Return [X, Y] of the center of cell containing provided text 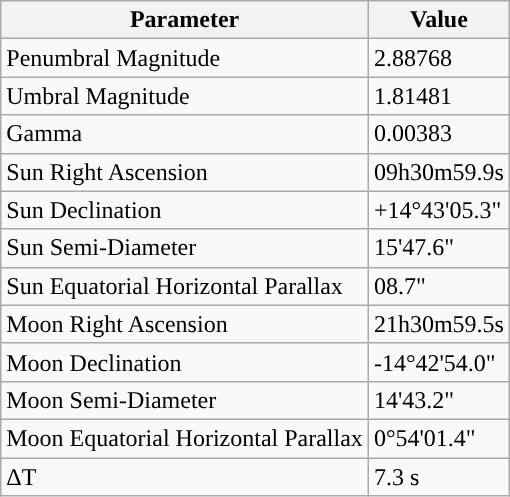
Moon Declination [185, 362]
08.7" [438, 286]
-14°42'54.0" [438, 362]
+14°43'05.3" [438, 210]
2.88768 [438, 58]
ΔT [185, 477]
0°54'01.4" [438, 438]
Moon Equatorial Horizontal Parallax [185, 438]
Penumbral Magnitude [185, 58]
Sun Equatorial Horizontal Parallax [185, 286]
1.81481 [438, 96]
Sun Declination [185, 210]
Value [438, 20]
Sun Right Ascension [185, 172]
Umbral Magnitude [185, 96]
Moon Semi-Diameter [185, 400]
Parameter [185, 20]
21h30m59.5s [438, 324]
Gamma [185, 134]
7.3 s [438, 477]
14'43.2" [438, 400]
15'47.6" [438, 248]
Sun Semi-Diameter [185, 248]
09h30m59.9s [438, 172]
0.00383 [438, 134]
Moon Right Ascension [185, 324]
